Determine the [x, y] coordinate at the center of the cell enclosing the given text.  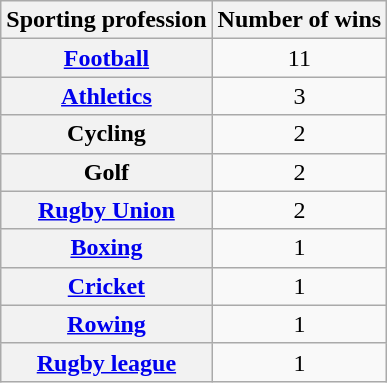
Cycling [106, 134]
Golf [106, 172]
Number of wins [300, 20]
Rowing [106, 324]
Athletics [106, 96]
11 [300, 58]
Rugby league [106, 362]
Boxing [106, 248]
Football [106, 58]
3 [300, 96]
Cricket [106, 286]
Sporting profession [106, 20]
Rugby Union [106, 210]
